Identify which cell holds the provided text, then report its [X, Y] central coordinate. 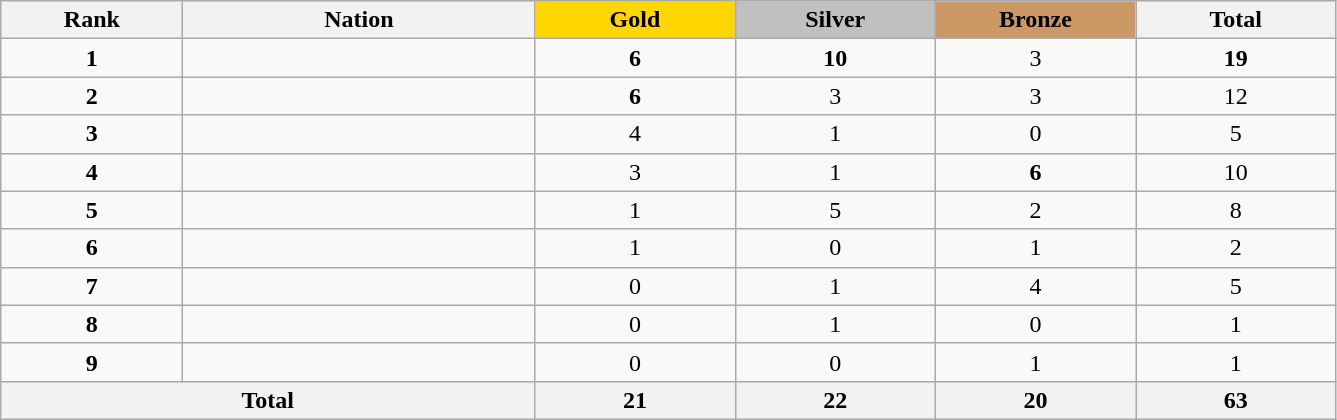
Bronze [1035, 20]
63 [1236, 400]
20 [1035, 400]
7 [92, 286]
Rank [92, 20]
12 [1236, 96]
21 [635, 400]
Silver [835, 20]
22 [835, 400]
9 [92, 362]
19 [1236, 58]
Nation [359, 20]
Gold [635, 20]
